Find where the given text appears and provide that cell's center as [x, y] coordinate. 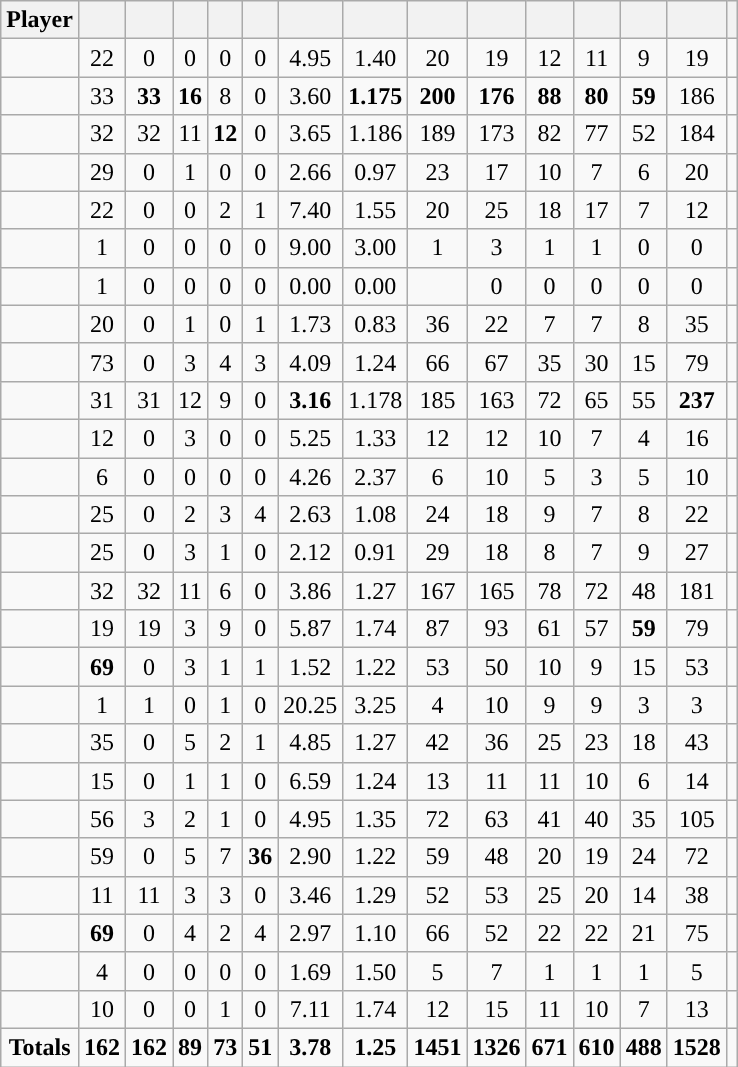
2.63 [310, 515]
2.37 [376, 477]
Totals [40, 1047]
6.59 [310, 781]
2.12 [310, 553]
1451 [438, 1047]
42 [438, 743]
78 [550, 591]
1.69 [310, 971]
63 [496, 819]
3.86 [310, 591]
7.40 [310, 210]
1.25 [376, 1047]
65 [596, 400]
488 [644, 1047]
57 [596, 629]
87 [438, 629]
173 [496, 134]
105 [696, 819]
27 [696, 553]
3.60 [310, 96]
1.08 [376, 515]
1.55 [376, 210]
2.66 [310, 172]
75 [696, 933]
93 [496, 629]
9.00 [310, 248]
1528 [696, 1047]
50 [496, 667]
0.91 [376, 553]
3.25 [376, 705]
1.33 [376, 438]
4.26 [310, 477]
1.40 [376, 58]
3.65 [310, 134]
40 [596, 819]
1.178 [376, 400]
80 [596, 96]
38 [696, 895]
7.11 [310, 1009]
163 [496, 400]
186 [696, 96]
Player [40, 20]
20.25 [310, 705]
3.16 [310, 400]
1.10 [376, 933]
41 [550, 819]
181 [696, 591]
56 [102, 819]
1.52 [310, 667]
5.87 [310, 629]
189 [438, 134]
671 [550, 1047]
88 [550, 96]
1.186 [376, 134]
1.73 [310, 324]
3.46 [310, 895]
185 [438, 400]
1.50 [376, 971]
61 [550, 629]
184 [696, 134]
1.35 [376, 819]
237 [696, 400]
1.29 [376, 895]
4.85 [310, 743]
3.78 [310, 1047]
67 [496, 362]
43 [696, 743]
200 [438, 96]
82 [550, 134]
21 [644, 933]
5.25 [310, 438]
0.97 [376, 172]
3.00 [376, 248]
55 [644, 400]
89 [190, 1047]
610 [596, 1047]
165 [496, 591]
30 [596, 362]
167 [438, 591]
51 [260, 1047]
77 [596, 134]
2.97 [310, 933]
4.09 [310, 362]
1326 [496, 1047]
2.90 [310, 857]
176 [496, 96]
1.175 [376, 96]
0.83 [376, 324]
